Find where the given text appears and provide that cell's center as [x, y] coordinate. 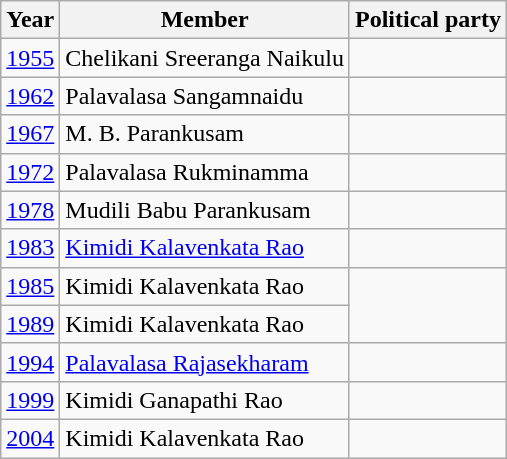
Palavalasa Rajasekharam [205, 362]
Palavalasa Rukminamma [205, 172]
1999 [30, 400]
Palavalasa Sangamnaidu [205, 96]
1983 [30, 248]
1989 [30, 324]
Mudili Babu Parankusam [205, 210]
1967 [30, 134]
1962 [30, 96]
1978 [30, 210]
1972 [30, 172]
Chelikani Sreeranga Naikulu [205, 58]
1985 [30, 286]
Member [205, 20]
Year [30, 20]
Kimidi Ganapathi Rao [205, 400]
Political party [428, 20]
1955 [30, 58]
M. B. Parankusam [205, 134]
1994 [30, 362]
2004 [30, 438]
